Extract the (x, y) coordinate from the center of the cell holding the provided text.  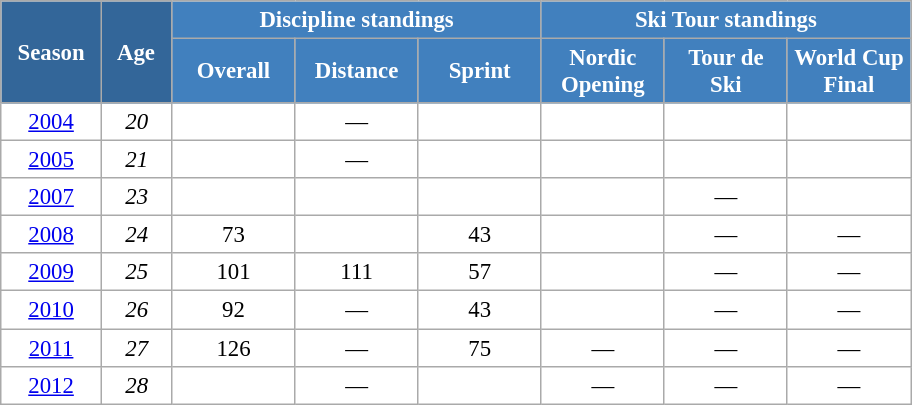
111 (356, 273)
92 (234, 310)
2009 (52, 273)
2007 (52, 197)
26 (136, 310)
2012 (52, 385)
2011 (52, 348)
27 (136, 348)
2008 (52, 235)
28 (136, 385)
2005 (52, 160)
20 (136, 122)
2010 (52, 310)
126 (234, 348)
NordicOpening (602, 72)
101 (234, 273)
World CupFinal (848, 72)
73 (234, 235)
Season (52, 52)
Ski Tour standings (726, 20)
2004 (52, 122)
Distance (356, 72)
75 (480, 348)
57 (480, 273)
25 (136, 273)
Age (136, 52)
24 (136, 235)
23 (136, 197)
Overall (234, 72)
21 (136, 160)
Discipline standings (356, 20)
Tour deSki (726, 72)
Sprint (480, 72)
